From the cell containing the given text, extract its center point as (x, y) coordinate. 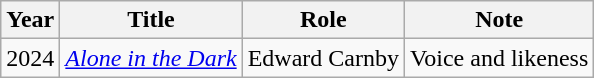
Title (151, 20)
Voice and likeness (500, 58)
Note (500, 20)
Alone in the Dark (151, 58)
Role (323, 20)
2024 (30, 58)
Year (30, 20)
Edward Carnby (323, 58)
